Detect which cell encompasses the target text, then output its (x, y) center coordinate. 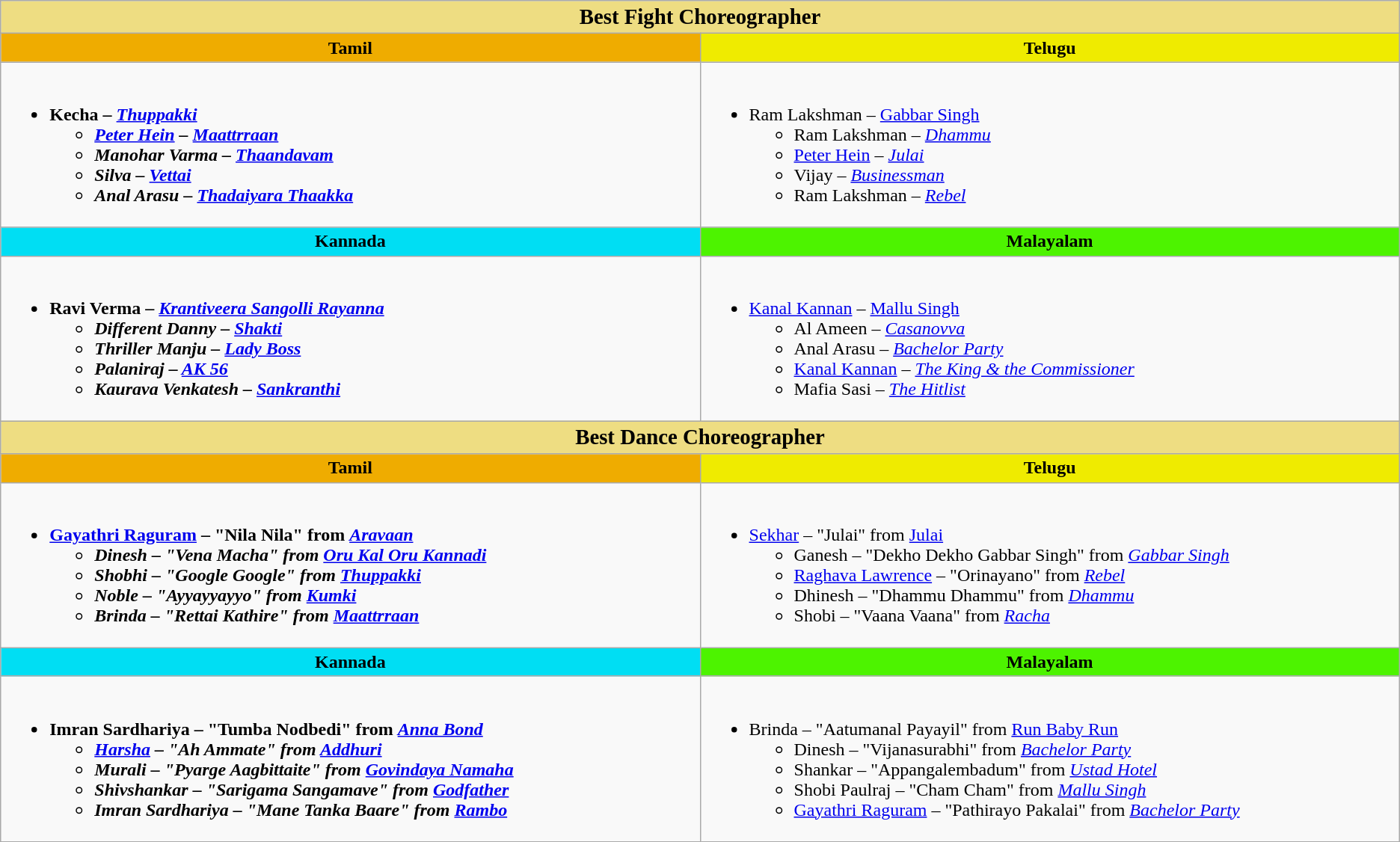
Best Fight Choreographer (700, 17)
Ram Lakshman – Gabbar SinghRam Lakshman – DhammuPeter Hein – JulaiVijay – BusinessmanRam Lakshman – Rebel (1050, 145)
Kecha – ThuppakkiPeter Hein – MaattrraanManohar Varma – ThaandavamSilva – VettaiAnal Arasu – Thadaiyara Thaakka (350, 145)
Best Dance Choreographer (700, 437)
Ravi Verma – Krantiveera Sangolli RayannaDifferent Danny – ShaktiThriller Manju – Lady BossPalaniraj – AK 56Kaurava Venkatesh – Sankranthi (350, 338)
Kanal Kannan – Mallu SinghAl Ameen – CasanovvaAnal Arasu – Bachelor PartyKanal Kannan – The King & the CommissionerMafia Sasi – The Hitlist (1050, 338)
